Output the (x, y) coordinate of the center of the cell containing the given text.  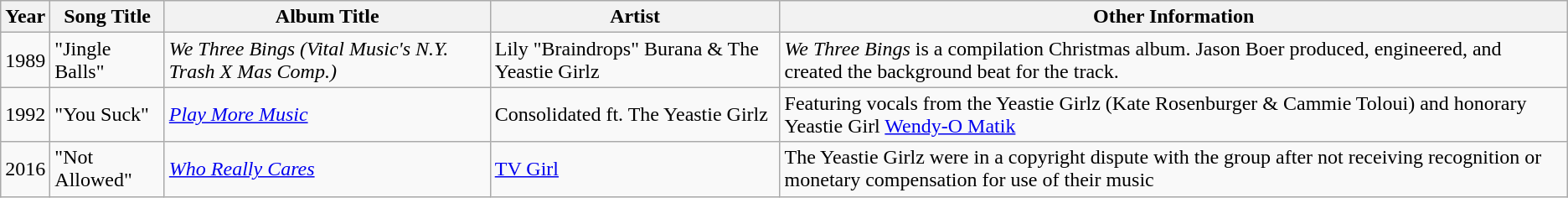
Other Information (1173, 17)
Year (25, 17)
Consolidated ft. The Yeastie Girlz (635, 114)
Play More Music (327, 114)
"Jingle Balls" (107, 60)
We Three Bings is a compilation Christmas album. Jason Boer produced, engineered, and created the background beat for the track. (1173, 60)
Featuring vocals from the Yeastie Girlz (Kate Rosenburger & Cammie Toloui) and honorary Yeastie Girl Wendy-O Matik (1173, 114)
1989 (25, 60)
"You Suck" (107, 114)
TV Girl (635, 169)
Album Title (327, 17)
Lily "Braindrops" Burana & The Yeastie Girlz (635, 60)
Artist (635, 17)
The Yeastie Girlz were in a copyright dispute with the group after not receiving recognition or monetary compensation for use of their music (1173, 169)
2016 (25, 169)
We Three Bings (Vital Music's N.Y. Trash X Mas Comp.) (327, 60)
1992 (25, 114)
Who Really Cares (327, 169)
"Not Allowed" (107, 169)
Song Title (107, 17)
